Search for the cell housing the specified text and yield its (x, y) center coordinate. 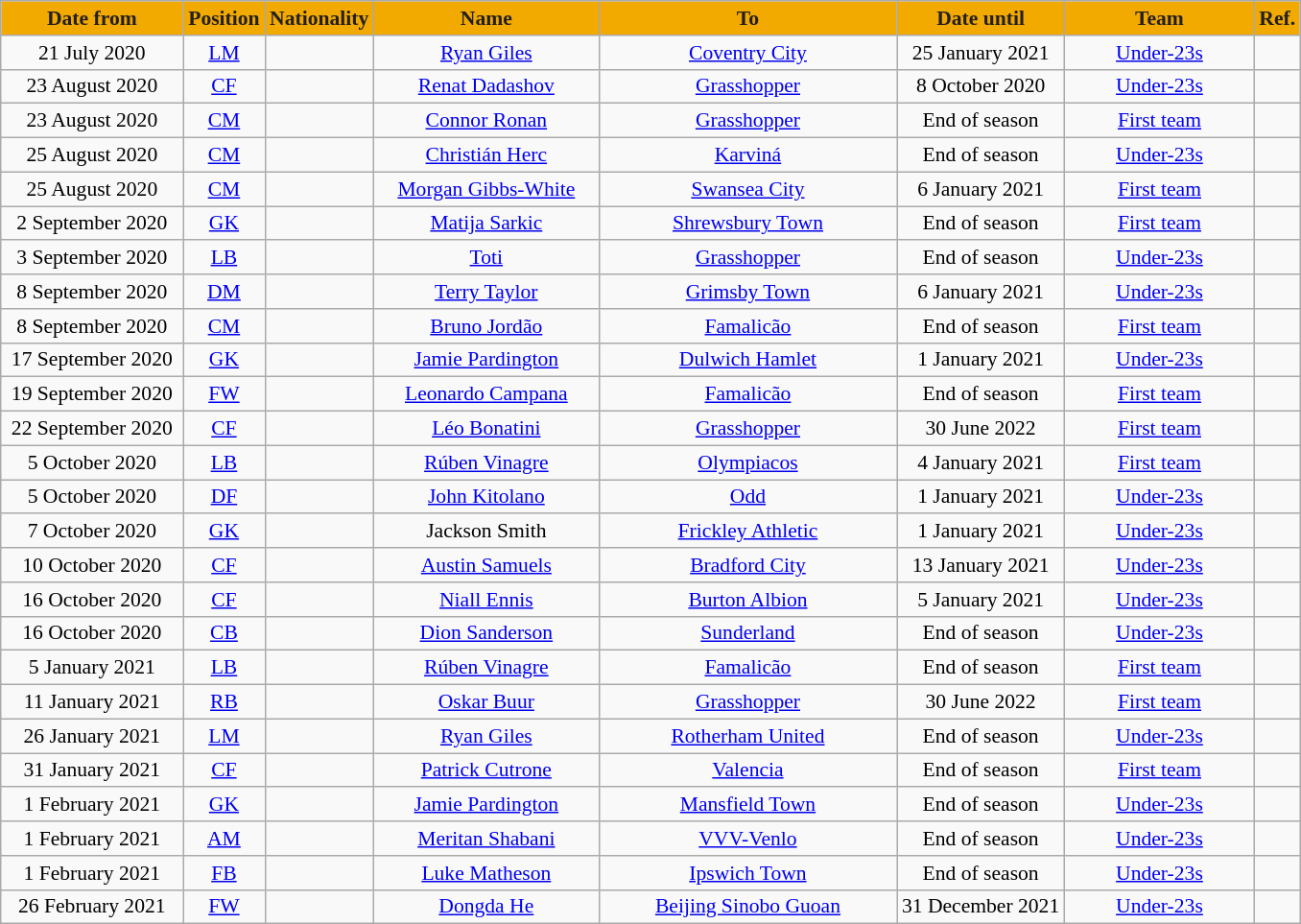
Jackson Smith (485, 532)
Renat Dadashov (485, 86)
Date until (981, 18)
DF (225, 497)
Dion Sanderson (485, 633)
Rotherham United (747, 736)
DM (225, 292)
Valencia (747, 770)
Team (1160, 18)
10 October 2020 (92, 565)
3 September 2020 (92, 258)
Luke Matheson (485, 873)
Bradford City (747, 565)
Coventry City (747, 53)
AM (225, 839)
VVV-Venlo (747, 839)
Matija Sarkic (485, 224)
Beijing Sinobo Guoan (747, 907)
8 October 2020 (981, 86)
Karviná (747, 155)
26 February 2021 (92, 907)
Dongda He (485, 907)
Dulwich Hamlet (747, 360)
Austin Samuels (485, 565)
7 October 2020 (92, 532)
31 December 2021 (981, 907)
Position (225, 18)
CB (225, 633)
Date from (92, 18)
Nationality (319, 18)
Mansfield Town (747, 805)
Christián Herc (485, 155)
Patrick Cutrone (485, 770)
To (747, 18)
Ipswich Town (747, 873)
Meritan Shabani (485, 839)
John Kitolano (485, 497)
Burton Albion (747, 600)
Olympiacos (747, 462)
22 September 2020 (92, 429)
19 September 2020 (92, 394)
25 January 2021 (981, 53)
Terry Taylor (485, 292)
Connor Ronan (485, 121)
Swansea City (747, 189)
Toti (485, 258)
Ref. (1277, 18)
FB (225, 873)
RB (225, 702)
Leonardo Campana (485, 394)
Odd (747, 497)
Grimsby Town (747, 292)
21 July 2020 (92, 53)
13 January 2021 (981, 565)
17 September 2020 (92, 360)
31 January 2021 (92, 770)
26 January 2021 (92, 736)
Léo Bonatini (485, 429)
Name (485, 18)
Frickley Athletic (747, 532)
Sunderland (747, 633)
Bruno Jordão (485, 326)
4 January 2021 (981, 462)
11 January 2021 (92, 702)
2 September 2020 (92, 224)
Niall Ennis (485, 600)
Oskar Buur (485, 702)
Morgan Gibbs-White (485, 189)
Shrewsbury Town (747, 224)
